From the cell containing the given text, extract its center point as [x, y] coordinate. 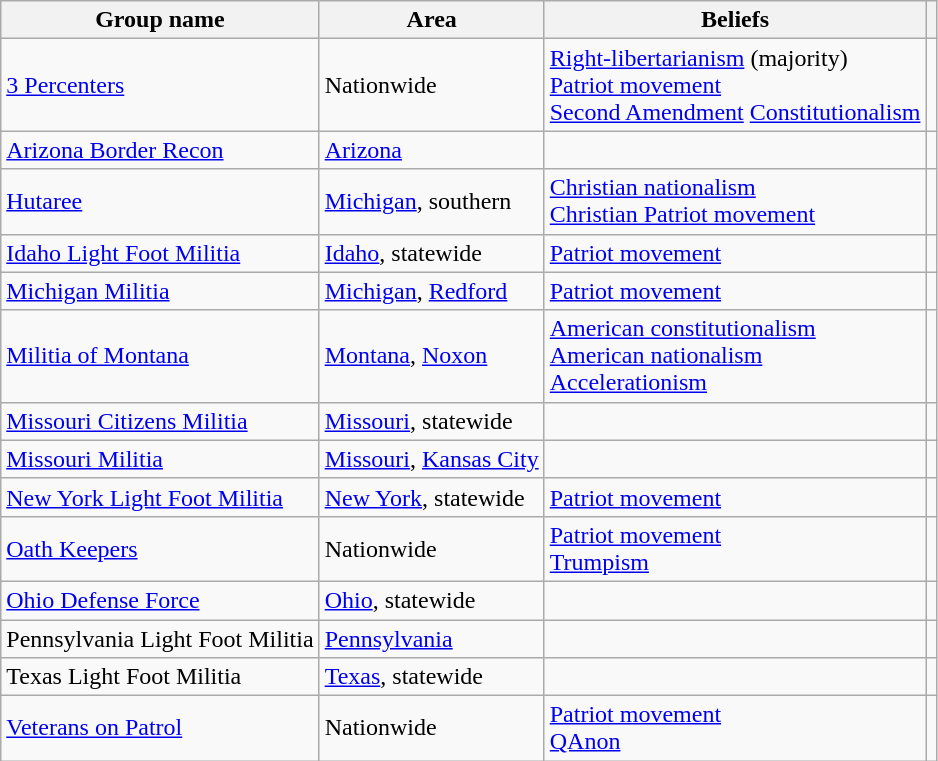
Idaho Light Foot Militia [160, 253]
American constitutionalismAmerican nationalismAccelerationism [735, 356]
Pennsylvania [432, 639]
New York, statewide [432, 497]
Patriot movementQAnon [735, 728]
Beliefs [735, 20]
Oath Keepers [160, 548]
Militia of Montana [160, 356]
Missouri, Kansas City [432, 459]
New York Light Foot Militia [160, 497]
Area [432, 20]
Hutaree [160, 202]
Montana, Noxon [432, 356]
Pennsylvania Light Foot Militia [160, 639]
Missouri Militia [160, 459]
Michigan Militia [160, 291]
Missouri Citizens Militia [160, 421]
Texas Light Foot Militia [160, 677]
Right-libertarianism (majority)Patriot movementSecond Amendment Constitutionalism [735, 85]
Michigan, southern [432, 202]
Michigan, Redford [432, 291]
Idaho, statewide [432, 253]
Ohio, statewide [432, 600]
Christian nationalismChristian Patriot movement [735, 202]
3 Percenters [160, 85]
Veterans on Patrol [160, 728]
Ohio Defense Force [160, 600]
Patriot movementTrumpism [735, 548]
Arizona Border Recon [160, 150]
Group name [160, 20]
Arizona [432, 150]
Missouri, statewide [432, 421]
Texas, statewide [432, 677]
